Provide the [X, Y] coordinate of the cell's center where the given text is located.  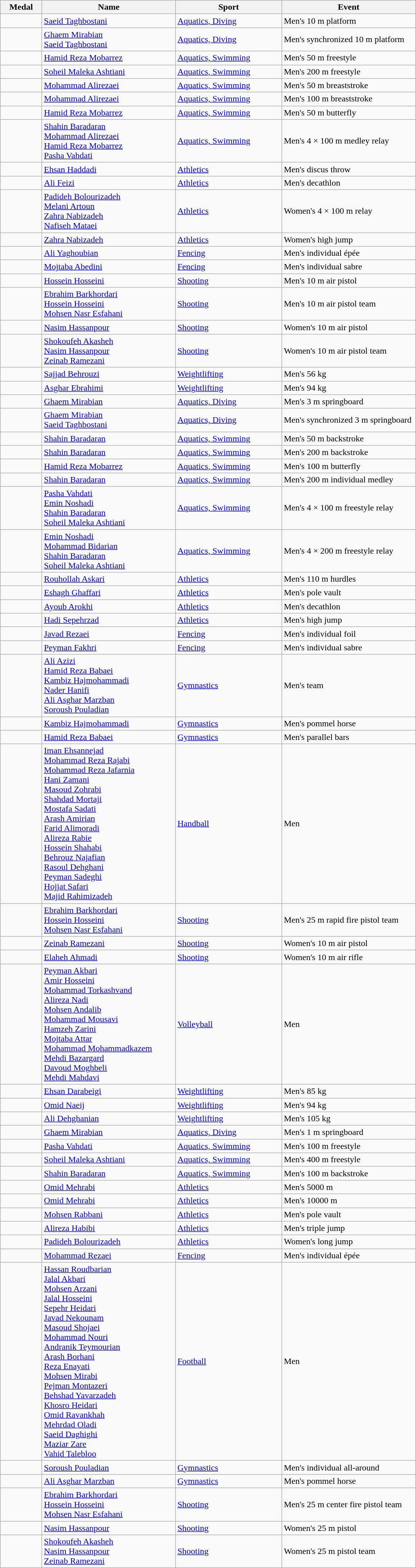
Men's triple jump [349, 1228]
Ehsan Haddadi [109, 169]
Men's 10 m air pistol [349, 281]
Men's parallel bars [349, 737]
Men's 105 kg [349, 1119]
Men's 10 m air pistol team [349, 304]
Ayoub Arokhi [109, 606]
Men's 1 m springboard [349, 1132]
Asghar Ebrahimi [109, 388]
Men's 110 m hurdles [349, 579]
Women's 10 m air rifle [349, 957]
Shahin BaradaranMohammad AlirezaeiHamid Reza MobarrezPasha Vahdati [109, 141]
Men's 100 m breaststroke [349, 99]
Eshagh Ghaffari [109, 593]
Men's 200 m freestyle [349, 72]
Mohammad Rezaei [109, 1255]
Alireza Habibi [109, 1228]
Ali Yaghoubian [109, 253]
Men's 56 kg [349, 374]
Men's 50 m backstroke [349, 438]
Men's 100 m butterfly [349, 466]
Omid Naeij [109, 1105]
Pasha VahdatiEmin NoshadiShahin BaradaranSoheil Maleka Ashtiani [109, 508]
Men's 100 m freestyle [349, 1146]
Hadi Sepehrzad [109, 620]
Event [349, 7]
Name [109, 7]
Elaheh Ahmadi [109, 957]
Men's 25 m center fire pistol team [349, 1504]
Men's 3 m springboard [349, 401]
Men's synchronized 3 m springboard [349, 420]
Handball [229, 824]
Men's discus throw [349, 169]
Men's synchronized 10 m platform [349, 40]
Women's high jump [349, 239]
Medal [21, 7]
Men's 200 m individual medley [349, 480]
Men's individual foil [349, 634]
Volleyball [229, 1024]
Ehsan Darabeigi [109, 1091]
Women's 25 m pistol [349, 1528]
Women's 4 × 100 m relay [349, 211]
Men's 400 m freestyle [349, 1160]
Emin NoshadiMohammad BidarianShahin BaradaranSoheil Maleka Ashtiani [109, 551]
Men's 50 m butterfly [349, 113]
Ali Asghar Marzban [109, 1481]
Men's 200 m backstroke [349, 452]
Ali Dehghanian [109, 1119]
Men's 10000 m [349, 1201]
Sport [229, 7]
Men's team [349, 686]
Men's 4 × 200 m freestyle relay [349, 551]
Peyman Fakhri [109, 647]
Mohsen Rabbani [109, 1214]
Men's 25 m rapid fire pistol team [349, 920]
Saeid Taghbostani [109, 21]
Pasha Vahdati [109, 1146]
Men's 4 × 100 m medley relay [349, 141]
Padideh BolourizadehMelani ArtounZahra NabizadehNafiseh Mataei [109, 211]
Javad Rezaei [109, 634]
Padideh Bolourizadeh [109, 1242]
Women's long jump [349, 1242]
Men's 85 kg [349, 1091]
Mojtaba Abedini [109, 267]
Hossein Hosseini [109, 281]
Hamid Reza Babaei [109, 737]
Men's high jump [349, 620]
Kambiz Hajmohammadi [109, 723]
Ali AziziHamid Reza BabaeiKambiz HajmohammadiNader HanifiAli Asghar MarzbanSoroush Pouladian [109, 686]
Women's 10 m air pistol team [349, 351]
Men's 50 m breaststroke [349, 85]
Men's individual all-around [349, 1467]
Men's 50 m freestyle [349, 58]
Zeinab Ramezani [109, 943]
Sajjad Behrouzi [109, 374]
Football [229, 1361]
Ali Feizi [109, 183]
Men's 100 m backstroke [349, 1173]
Soroush Pouladian [109, 1467]
Women's 25 m pistol team [349, 1551]
Men's 4 × 100 m freestyle relay [349, 508]
Men's 5000 m [349, 1187]
Men's 10 m platform [349, 21]
Rouhollah Askari [109, 579]
Zahra Nabizadeh [109, 239]
